Detect which cell encompasses the target text, then output its (X, Y) center coordinate. 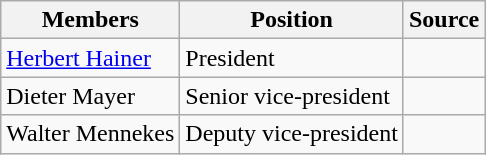
Dieter Mayer (90, 96)
Deputy vice-president (292, 134)
Members (90, 20)
President (292, 58)
Walter Mennekes (90, 134)
Position (292, 20)
Herbert Hainer (90, 58)
Senior vice-president (292, 96)
Source (444, 20)
